Pinpoint the cell where the given text exists, returning its [X, Y] midpoint coordinate. 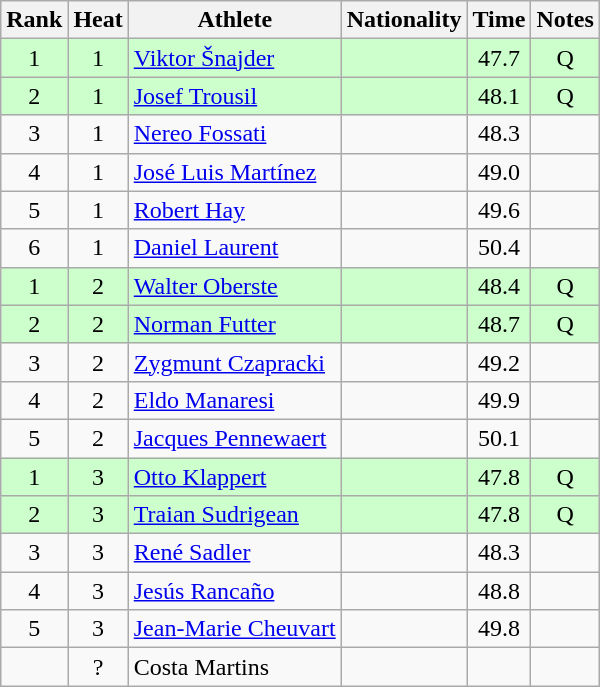
José Luis Martínez [234, 172]
Traian Sudrigean [234, 515]
? [98, 667]
47.7 [499, 58]
Heat [98, 20]
Nationality [404, 20]
48.4 [499, 286]
50.1 [499, 438]
Notes [565, 20]
Robert Hay [234, 210]
49.2 [499, 362]
Daniel Laurent [234, 248]
49.0 [499, 172]
Josef Trousil [234, 96]
Athlete [234, 20]
René Sadler [234, 553]
Costa Martins [234, 667]
Eldo Manaresi [234, 400]
Otto Klappert [234, 477]
49.6 [499, 210]
49.8 [499, 629]
Jacques Pennewaert [234, 438]
48.8 [499, 591]
Nereo Fossati [234, 134]
Viktor Šnajder [234, 58]
6 [34, 248]
Jesús Rancaño [234, 591]
Zygmunt Czapracki [234, 362]
Rank [34, 20]
Walter Oberste [234, 286]
48.7 [499, 324]
Time [499, 20]
49.9 [499, 400]
Norman Futter [234, 324]
50.4 [499, 248]
48.1 [499, 96]
Jean-Marie Cheuvart [234, 629]
